For the text-containing cell, return its midpoint in (X, Y) coordinate format. 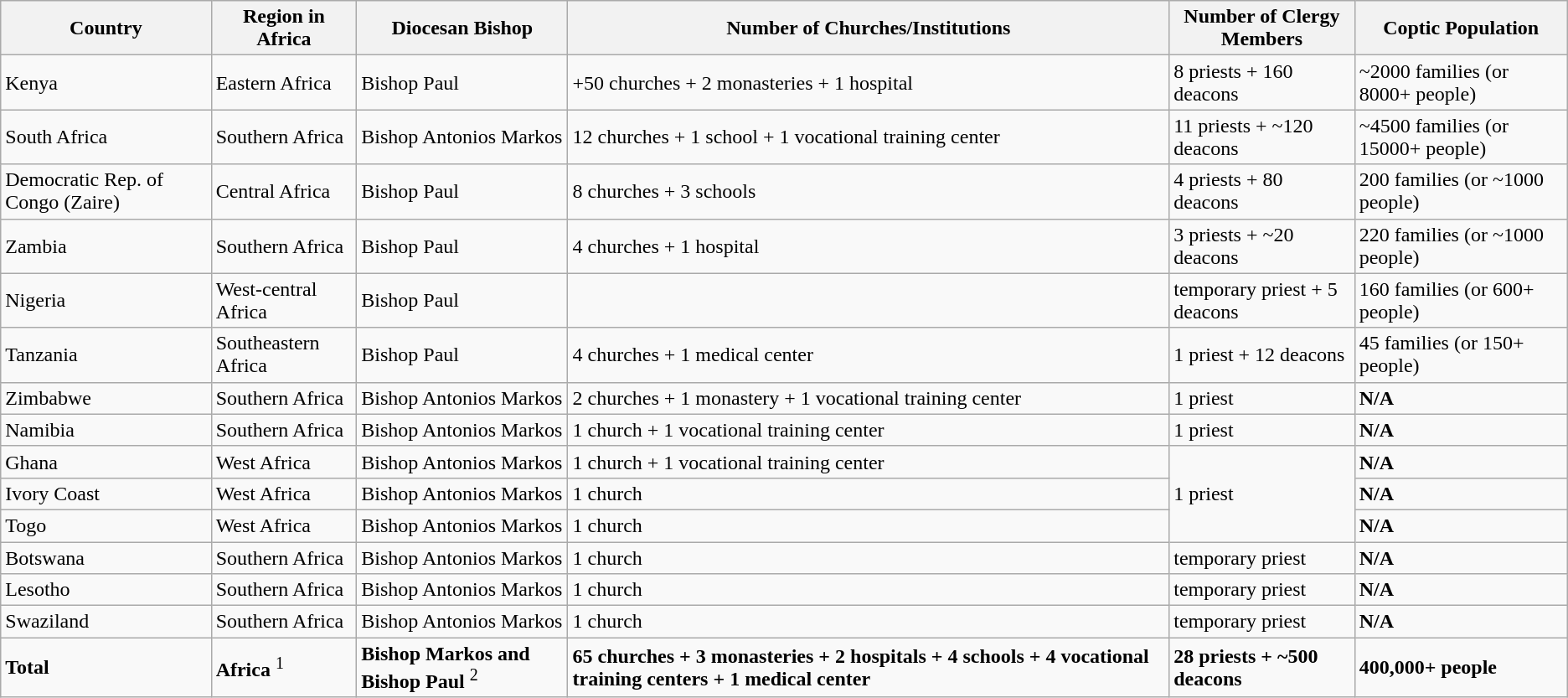
8 churches + 3 schools (869, 191)
160 families (or 600+ people) (1461, 300)
Number of Clergy Members (1261, 28)
Namibia (106, 430)
Zimbabwe (106, 398)
~4500 families (or 15000+ people) (1461, 137)
220 families (or ~1000 people) (1461, 246)
Lesotho (106, 590)
4 churches + 1 medical center (869, 355)
Tanzania (106, 355)
28 priests + ~500 deacons (1261, 668)
Eastern Africa (284, 82)
11 priests + ~120 deacons (1261, 137)
Bishop Markos and Bishop Paul 2 (462, 668)
400,000+ people (1461, 668)
Country (106, 28)
Total (106, 668)
Nigeria (106, 300)
Number of Churches/Institutions (869, 28)
Zambia (106, 246)
4 churches + 1 hospital (869, 246)
Ivory Coast (106, 494)
Diocesan Bishop (462, 28)
4 priests + 80 deacons (1261, 191)
3 priests + ~20 deacons (1261, 246)
+50 churches + 2 monasteries + 1 hospital (869, 82)
Region in Africa (284, 28)
Africa 1 (284, 668)
2 churches + 1 monastery + 1 vocational training center (869, 398)
temporary priest + 5 deacons (1261, 300)
Ghana (106, 462)
Southeastern Africa (284, 355)
Central Africa (284, 191)
200 families (or ~1000 people) (1461, 191)
Togo (106, 525)
~2000 families (or 8000+ people) (1461, 82)
Botswana (106, 557)
1 priest + 12 deacons (1261, 355)
West-central Africa (284, 300)
Swaziland (106, 622)
8 priests + 160 deacons (1261, 82)
Kenya (106, 82)
65 churches + 3 monasteries + 2 hospitals + 4 schools + 4 vocational training centers + 1 medical center (869, 668)
12 churches + 1 school + 1 vocational training center (869, 137)
South Africa (106, 137)
45 families (or 150+ people) (1461, 355)
Coptic Population (1461, 28)
Democratic Rep. of Congo (Zaire) (106, 191)
